Search for the cell housing the specified text and yield its [x, y] center coordinate. 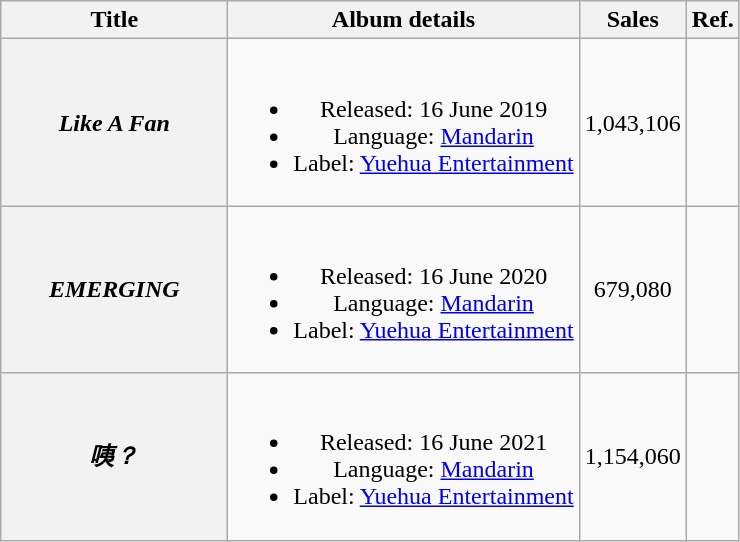
Album details [404, 20]
Released: 16 June 2020Language: MandarinLabel: Yuehua Entertainment [404, 290]
1,043,106 [632, 122]
EMERGING [114, 290]
679,080 [632, 290]
1,154,060 [632, 456]
Title [114, 20]
Sales [632, 20]
Released: 16 June 2019Language: MandarinLabel: Yuehua Entertainment [404, 122]
Released: 16 June 2021Language: MandarinLabel: Yuehua Entertainment [404, 456]
咦？ [114, 456]
Like A Fan [114, 122]
Ref. [712, 20]
